Determine the (X, Y) coordinate at the center of the cell enclosing the given text.  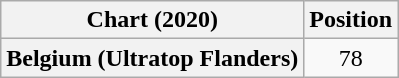
Belgium (Ultratop Flanders) (152, 58)
Position (351, 20)
78 (351, 58)
Chart (2020) (152, 20)
